Extract the [X, Y] coordinate from the center of the cell holding the provided text.  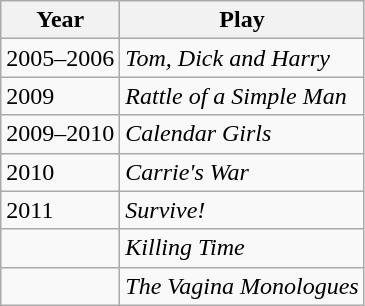
Calendar Girls [242, 134]
Year [60, 20]
2010 [60, 172]
2005–2006 [60, 58]
Play [242, 20]
2009–2010 [60, 134]
2011 [60, 210]
The Vagina Monologues [242, 286]
Carrie's War [242, 172]
Survive! [242, 210]
Rattle of a Simple Man [242, 96]
2009 [60, 96]
Tom, Dick and Harry [242, 58]
Killing Time [242, 248]
